Return the [x, y] coordinate for the center point of the cell that contains the specified text.  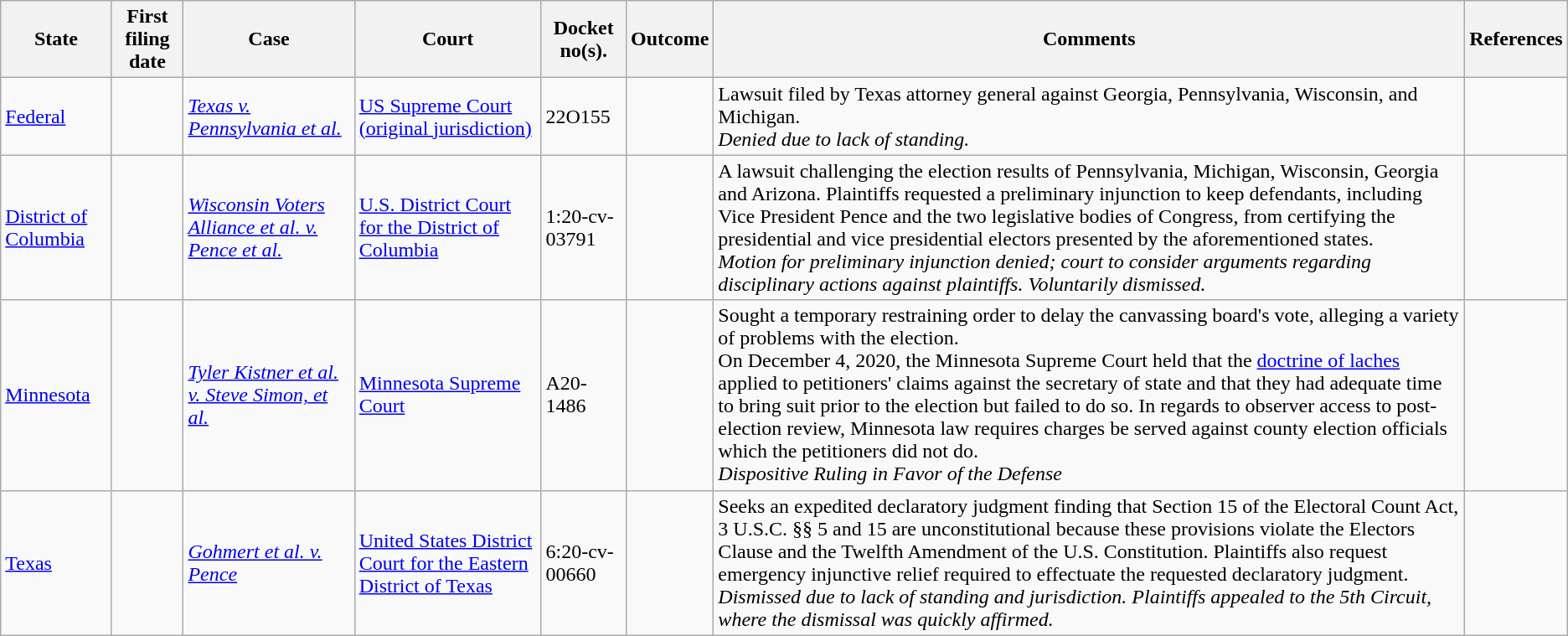
Minnesota [56, 396]
Outcome [669, 39]
Court [447, 39]
6:20-cv-00660 [583, 563]
Wisconsin Voters Alliance et al. v. Pence et al. [269, 228]
U.S. District Court for the District of Columbia [447, 228]
Docket no(s). [583, 39]
Texas [56, 563]
District of Columbia [56, 228]
22O155 [583, 116]
State [56, 39]
A20-1486 [583, 396]
Comments [1089, 39]
Texas v. Pennsylvania et al. [269, 116]
Minnesota Supreme Court [447, 396]
References [1516, 39]
1:20-cv-03791 [583, 228]
First filing date [147, 39]
US Supreme Court (original jurisdiction) [447, 116]
Case [269, 39]
Federal [56, 116]
Tyler Kistner et al. v. Steve Simon, et al. [269, 396]
Gohmert et al. v. Pence [269, 563]
United States District Court for the Eastern District of Texas [447, 563]
Lawsuit filed by Texas attorney general against Georgia, Pennsylvania, Wisconsin, and Michigan.Denied due to lack of standing. [1089, 116]
